Identify which cell holds the provided text, then report its (X, Y) central coordinate. 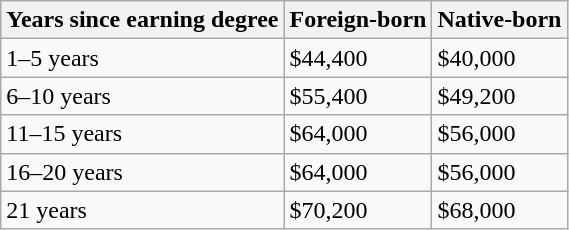
21 years (142, 210)
$68,000 (500, 210)
$55,400 (358, 96)
6–10 years (142, 96)
$40,000 (500, 58)
1–5 years (142, 58)
$49,200 (500, 96)
16–20 years (142, 172)
Foreign-born (358, 20)
$44,400 (358, 58)
Native-born (500, 20)
11–15 years (142, 134)
$70,200 (358, 210)
Years since earning degree (142, 20)
